Search for the cell housing the specified text and yield its [X, Y] center coordinate. 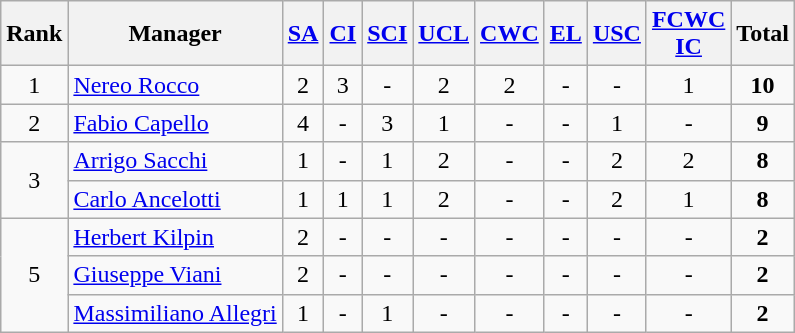
Nereo Rocco [175, 85]
Herbert Kilpin [175, 237]
9 [763, 123]
Manager [175, 34]
Arrigo Sacchi [175, 161]
Fabio Capello [175, 123]
10 [763, 85]
Total [763, 34]
SCI [388, 34]
Giuseppe Viani [175, 275]
UCL [444, 34]
CI [343, 34]
CWC [510, 34]
5 [34, 275]
Carlo Ancelotti [175, 199]
SA [303, 34]
USC [616, 34]
FCWC IC [688, 34]
Massimiliano Allegri [175, 313]
EL [566, 34]
4 [303, 123]
Rank [34, 34]
